For the text-containing cell, return its midpoint in (x, y) coordinate format. 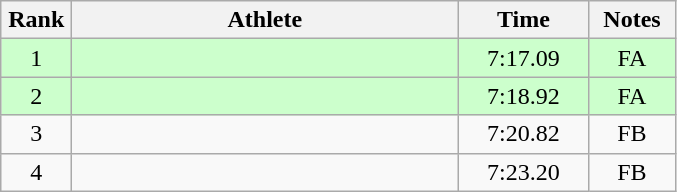
Notes (632, 20)
1 (36, 58)
Time (524, 20)
7:20.82 (524, 134)
7:18.92 (524, 96)
7:23.20 (524, 172)
Athlete (265, 20)
2 (36, 96)
4 (36, 172)
Rank (36, 20)
3 (36, 134)
7:17.09 (524, 58)
